Find where the given text appears and provide that cell's center as [X, Y] coordinate. 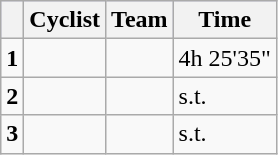
3 [12, 134]
Cyclist [65, 20]
4h 25'35" [224, 58]
Time [224, 20]
1 [12, 58]
Team [140, 20]
2 [12, 96]
